From the cell containing the given text, extract its center point as (X, Y) coordinate. 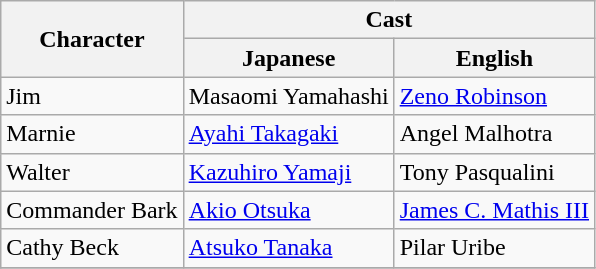
Cast (388, 20)
Kazuhiro Yamaji (288, 172)
Ayahi Takagaki (288, 134)
Zeno Robinson (494, 96)
Walter (92, 172)
Atsuko Tanaka (288, 248)
Masaomi Yamahashi (288, 96)
Angel Malhotra (494, 134)
Commander Bark (92, 210)
Character (92, 39)
Tony Pasqualini (494, 172)
Marnie (92, 134)
Japanese (288, 58)
James C. Mathis III (494, 210)
Akio Otsuka (288, 210)
Jim (92, 96)
Cathy Beck (92, 248)
Pilar Uribe (494, 248)
English (494, 58)
